Return [X, Y] of the center of cell containing provided text 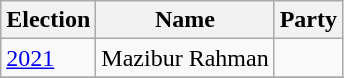
Name [185, 20]
Mazibur Rahman [185, 58]
Election [48, 20]
2021 [48, 58]
Party [308, 20]
